Pinpoint the cell where the given text exists, returning its (X, Y) midpoint coordinate. 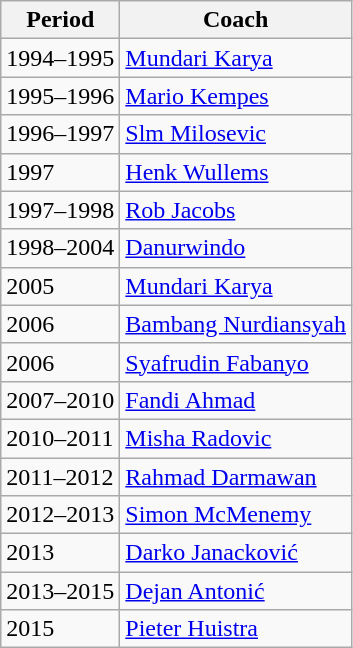
Simon McMenemy (236, 515)
Dejan Antonić (236, 591)
1995–1996 (60, 96)
Period (60, 20)
Bambang Nurdiansyah (236, 324)
Slm Milosevic (236, 134)
Pieter Huistra (236, 629)
2005 (60, 286)
Darko Janacković (236, 553)
Misha Radovic (236, 438)
Danurwindo (236, 248)
2010–2011 (60, 438)
2013 (60, 553)
Rahmad Darmawan (236, 477)
1998–2004 (60, 248)
2007–2010 (60, 400)
2013–2015 (60, 591)
Syafrudin Fabanyo (236, 362)
2012–2013 (60, 515)
1997–1998 (60, 210)
1997 (60, 172)
Rob Jacobs (236, 210)
Mario Kempes (236, 96)
Coach (236, 20)
Fandi Ahmad (236, 400)
2011–2012 (60, 477)
1994–1995 (60, 58)
2015 (60, 629)
Henk Wullems (236, 172)
1996–1997 (60, 134)
